Return the [X, Y] coordinate for the center point of the cell that contains the specified text.  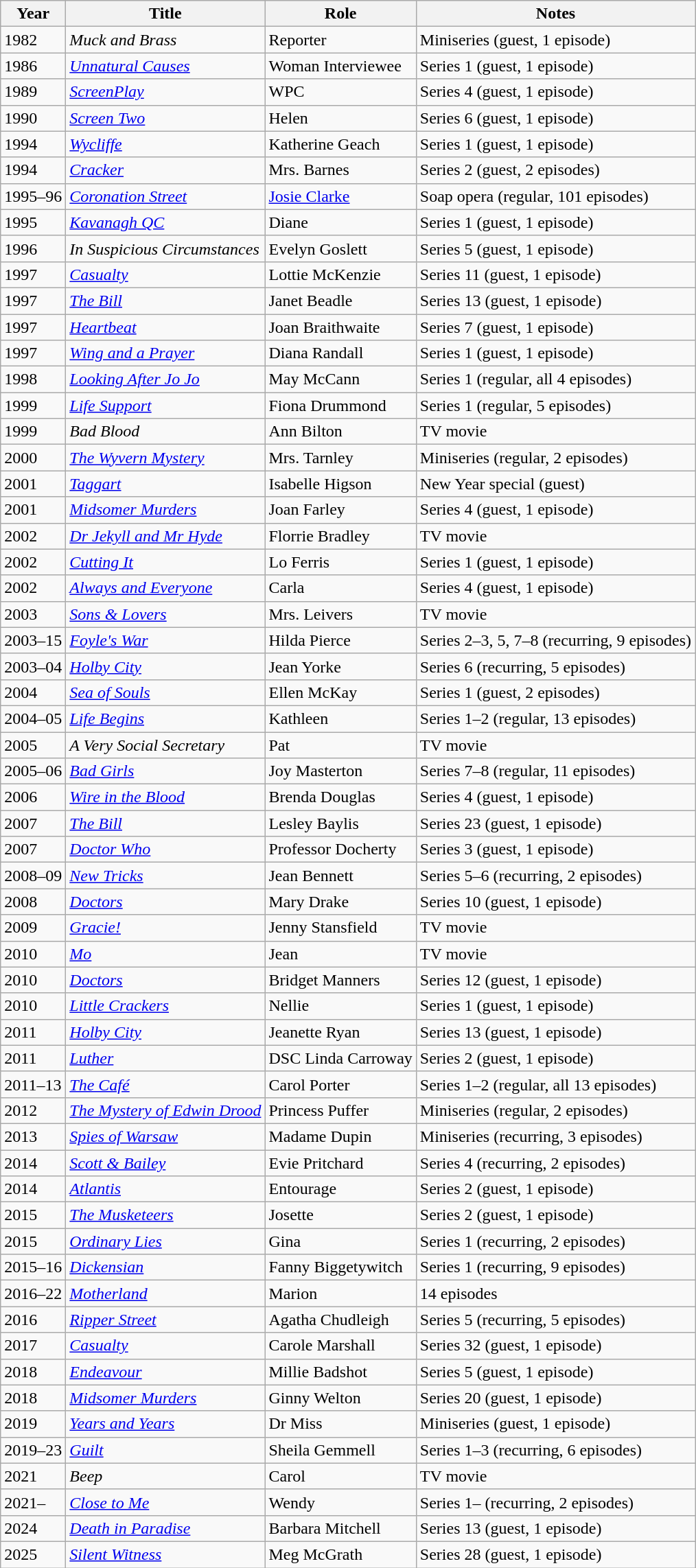
Series 1 (recurring, 2 episodes) [555, 1241]
Beep [165, 1476]
Taggart [165, 484]
Ann Bilton [340, 432]
Series 20 (guest, 1 episode) [555, 1398]
May McCann [340, 379]
Series 1 (regular, all 4 episodes) [555, 379]
Kavanagh QC [165, 222]
2016 [33, 1320]
2013 [33, 1136]
Diane [340, 222]
2003 [33, 614]
The Mystery of Edwin Drood [165, 1110]
Lottie McKenzie [340, 274]
Joan Farley [340, 510]
Janet Beadle [340, 301]
Series 6 (guest, 1 episode) [555, 118]
Screen Two [165, 118]
Bad Blood [165, 432]
Florrie Bradley [340, 536]
Silent Witness [165, 1554]
Jean Yorke [340, 666]
Series 11 (guest, 1 episode) [555, 274]
DSC Linda Carroway [340, 1058]
Series 1–2 (regular, 13 episodes) [555, 718]
2021– [33, 1502]
Carol [340, 1476]
2019–23 [33, 1450]
Dr Miss [340, 1424]
Years and Years [165, 1424]
Always and Everyone [165, 588]
Mrs. Barnes [340, 170]
Sheila Gemmell [340, 1450]
Sea of Souls [165, 692]
Unnatural Causes [165, 66]
2008–09 [33, 876]
Marion [340, 1294]
The Café [165, 1084]
1986 [33, 66]
Guilt [165, 1450]
Death in Paradise [165, 1528]
Cutting It [165, 562]
2015–16 [33, 1267]
In Suspicious Circumstances [165, 248]
14 episodes [555, 1294]
2012 [33, 1110]
1998 [33, 379]
Mary Drake [340, 902]
Lesley Baylis [340, 823]
Brenda Douglas [340, 797]
Josie Clarke [340, 196]
Meg McGrath [340, 1554]
Close to Me [165, 1502]
Cracker [165, 170]
A Very Social Secretary [165, 745]
Series 1 (recurring, 9 episodes) [555, 1267]
Nellie [340, 1006]
Agatha Chudleigh [340, 1320]
Series 10 (guest, 1 episode) [555, 902]
Jeanette Ryan [340, 1032]
Hilda Pierce [340, 640]
2000 [33, 458]
ScreenPlay [165, 92]
Joan Braithwaite [340, 327]
Ginny Welton [340, 1398]
Role [340, 14]
Bad Girls [165, 771]
Fanny Biggetywitch [340, 1267]
2008 [33, 902]
Motherland [165, 1294]
Evie Pritchard [340, 1163]
Endeavour [165, 1372]
Princess Puffer [340, 1110]
New Tricks [165, 876]
Mo [165, 954]
Woman Interviewee [340, 66]
Diana Randall [340, 353]
Series 23 (guest, 1 episode) [555, 823]
Dickensian [165, 1267]
2024 [33, 1528]
Atlantis [165, 1189]
Series 1–3 (recurring, 6 episodes) [555, 1450]
Gina [340, 1241]
Wing and a Prayer [165, 353]
1989 [33, 92]
Sons & Lovers [165, 614]
2021 [33, 1476]
Year [33, 14]
Bridget Manners [340, 980]
2011–13 [33, 1084]
Series 28 (guest, 1 episode) [555, 1554]
Series 6 (recurring, 5 episodes) [555, 666]
Ripper Street [165, 1320]
Title [165, 14]
Carole Marshall [340, 1346]
2025 [33, 1554]
Helen [340, 118]
1995 [33, 222]
Miniseries (recurring, 3 episodes) [555, 1136]
Entourage [340, 1189]
Life Begins [165, 718]
Millie Badshot [340, 1372]
Reporter [340, 40]
Fiona Drummond [340, 406]
Series 1 (regular, 5 episodes) [555, 406]
Mrs. Leivers [340, 614]
1996 [33, 248]
2004–05 [33, 718]
Series 1–2 (regular, all 13 episodes) [555, 1084]
Ellen McKay [340, 692]
Gracie! [165, 928]
Evelyn Goslett [340, 248]
Dr Jekyll and Mr Hyde [165, 536]
Mrs. Tarnley [340, 458]
Coronation Street [165, 196]
Wire in the Blood [165, 797]
Series 32 (guest, 1 episode) [555, 1346]
Series 2–3, 5, 7–8 (recurring, 9 episodes) [555, 640]
1995–96 [33, 196]
Barbara Mitchell [340, 1528]
Isabelle Higson [340, 484]
Josette [340, 1215]
WPC [340, 92]
Series 5 (recurring, 5 episodes) [555, 1320]
Professor Docherty [340, 850]
Wycliffe [165, 144]
2009 [33, 928]
Little Crackers [165, 1006]
Spies of Warsaw [165, 1136]
2005 [33, 745]
Katherine Geach [340, 144]
Series 1 (guest, 2 episodes) [555, 692]
Madame Dupin [340, 1136]
Series 12 (guest, 1 episode) [555, 980]
Muck and Brass [165, 40]
Series 7 (guest, 1 episode) [555, 327]
Notes [555, 14]
Lo Ferris [340, 562]
New Year special (guest) [555, 484]
Doctor Who [165, 850]
2019 [33, 1424]
Series 7–8 (regular, 11 episodes) [555, 771]
Series 1– (recurring, 2 episodes) [555, 1502]
Soap opera (regular, 101 episodes) [555, 196]
Heartbeat [165, 327]
Ordinary Lies [165, 1241]
Series 5–6 (recurring, 2 episodes) [555, 876]
2003–04 [33, 666]
Kathleen [340, 718]
2006 [33, 797]
Jean Bennett [340, 876]
Foyle's War [165, 640]
Series 4 (recurring, 2 episodes) [555, 1163]
2017 [33, 1346]
Pat [340, 745]
Wendy [340, 1502]
Life Support [165, 406]
Jean [340, 954]
Scott & Bailey [165, 1163]
1982 [33, 40]
Joy Masterton [340, 771]
2005–06 [33, 771]
Carol Porter [340, 1084]
1990 [33, 118]
2003–15 [33, 640]
Series 2 (guest, 2 episodes) [555, 170]
The Musketeers [165, 1215]
Series 3 (guest, 1 episode) [555, 850]
Carla [340, 588]
Jenny Stansfield [340, 928]
The Wyvern Mystery [165, 458]
2016–22 [33, 1294]
2004 [33, 692]
Luther [165, 1058]
Looking After Jo Jo [165, 379]
